Determine the [X, Y] coordinate at the center of the cell enclosing the given text.  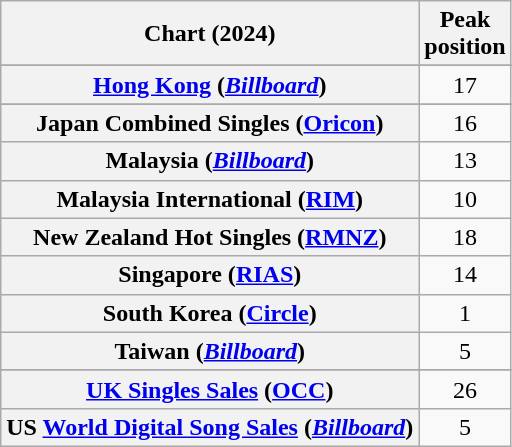
Hong Kong (Billboard) [210, 85]
16 [465, 123]
17 [465, 85]
1 [465, 313]
Taiwan (Billboard) [210, 351]
Peakposition [465, 34]
South Korea (Circle) [210, 313]
Singapore (RIAS) [210, 275]
14 [465, 275]
18 [465, 237]
Malaysia International (RIM) [210, 199]
10 [465, 199]
New Zealand Hot Singles (RMNZ) [210, 237]
26 [465, 389]
Malaysia (Billboard) [210, 161]
Chart (2024) [210, 34]
UK Singles Sales (OCC) [210, 389]
13 [465, 161]
US World Digital Song Sales (Billboard) [210, 427]
Japan Combined Singles (Oricon) [210, 123]
